Capture the cell that displays the provided text and extract its [x, y] central coordinate. 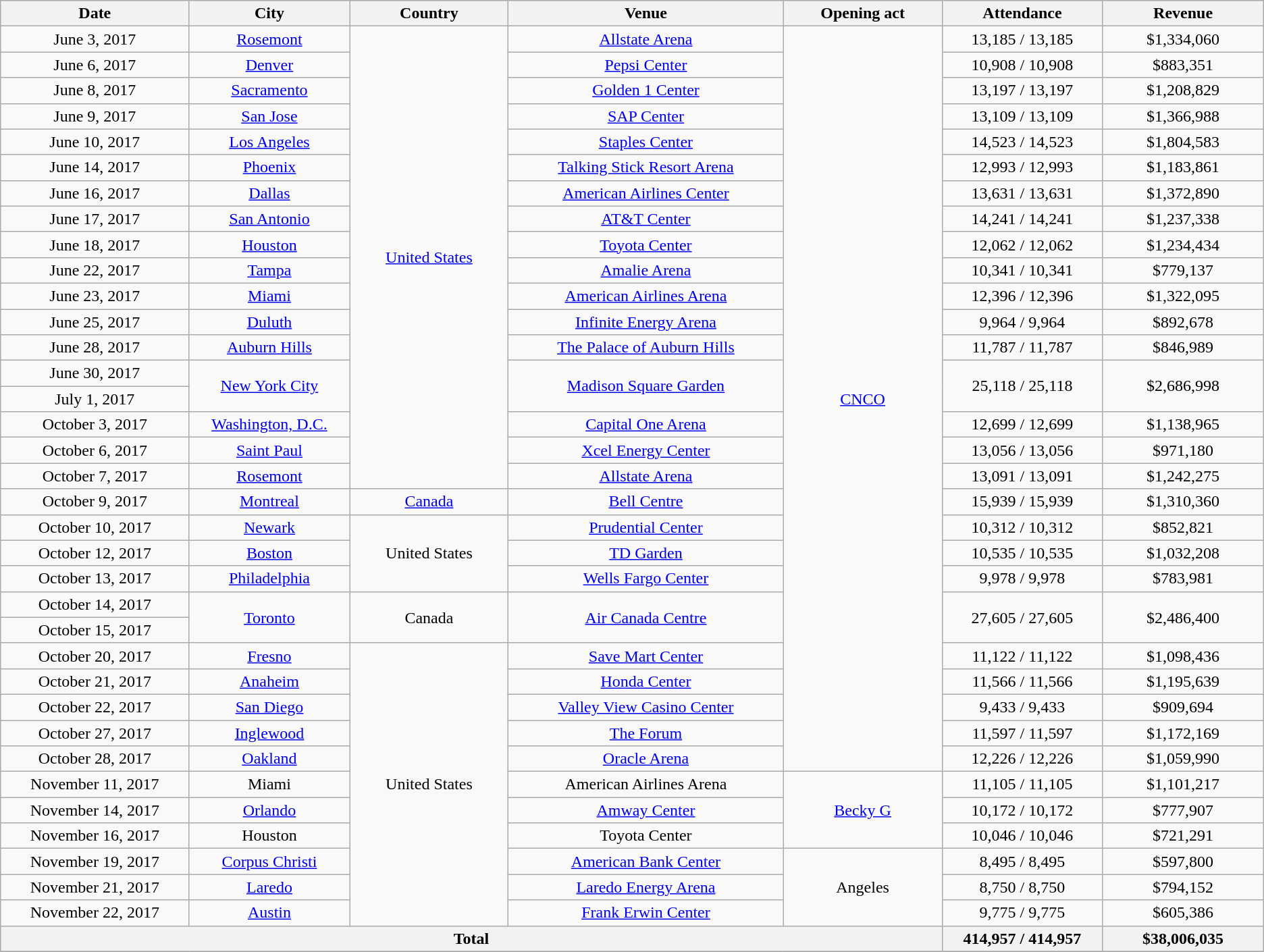
November 11, 2017 [95, 785]
Frank Erwin Center [646, 913]
Madison Square Garden [646, 386]
10,341 / 10,341 [1022, 270]
November 14, 2017 [95, 810]
October 10, 2017 [95, 527]
$1,183,861 [1183, 167]
Total [471, 938]
13,091 / 13,091 [1022, 476]
American Bank Center [646, 862]
June 14, 2017 [95, 167]
Amway Center [646, 810]
June 17, 2017 [95, 219]
$1,242,275 [1183, 476]
12,226 / 12,226 [1022, 759]
Newark [269, 527]
June 6, 2017 [95, 65]
$1,334,060 [1183, 39]
8,495 / 8,495 [1022, 862]
$1,804,583 [1183, 142]
$1,234,434 [1183, 244]
June 28, 2017 [95, 348]
Oakland [269, 759]
Dallas [269, 193]
Honda Center [646, 681]
13,056 / 13,056 [1022, 450]
Wells Fargo Center [646, 579]
14,241 / 14,241 [1022, 219]
$1,138,965 [1183, 425]
Country [429, 14]
October 12, 2017 [95, 553]
Fresno [269, 656]
June 16, 2017 [95, 193]
Air Canada Centre [646, 617]
$1,101,217 [1183, 785]
June 9, 2017 [95, 116]
The Palace of Auburn Hills [646, 348]
Tampa [269, 270]
July 1, 2017 [95, 399]
October 3, 2017 [95, 425]
Austin [269, 913]
11,597 / 11,597 [1022, 733]
10,535 / 10,535 [1022, 553]
Toronto [269, 617]
Phoenix [269, 167]
Prudential Center [646, 527]
$597,800 [1183, 862]
13,185 / 13,185 [1022, 39]
Amalie Arena [646, 270]
$971,180 [1183, 450]
$1,310,360 [1183, 502]
13,197 / 13,197 [1022, 90]
Orlando [269, 810]
$1,032,208 [1183, 553]
June 23, 2017 [95, 296]
October 7, 2017 [95, 476]
12,993 / 12,993 [1022, 167]
$2,686,998 [1183, 386]
Pepsi Center [646, 65]
Boston [269, 553]
June 30, 2017 [95, 373]
11,122 / 11,122 [1022, 656]
$2,486,400 [1183, 617]
9,978 / 9,978 [1022, 579]
Infinite Energy Arena [646, 322]
$1,195,639 [1183, 681]
June 3, 2017 [95, 39]
Corpus Christi [269, 862]
Opening act [863, 14]
$38,006,035 [1183, 938]
12,699 / 12,699 [1022, 425]
$721,291 [1183, 836]
October 15, 2017 [95, 630]
$1,098,436 [1183, 656]
Washington, D.C. [269, 425]
Bell Centre [646, 502]
October 6, 2017 [95, 450]
Talking Stick Resort Arena [646, 167]
Date [95, 14]
November 16, 2017 [95, 836]
October 9, 2017 [95, 502]
$605,386 [1183, 913]
8,750 / 8,750 [1022, 887]
June 8, 2017 [95, 90]
City [269, 14]
June 25, 2017 [95, 322]
9,775 / 9,775 [1022, 913]
12,396 / 12,396 [1022, 296]
25,118 / 25,118 [1022, 386]
9,964 / 9,964 [1022, 322]
Staples Center [646, 142]
13,109 / 13,109 [1022, 116]
Philadelphia [269, 579]
Golden 1 Center [646, 90]
11,787 / 11,787 [1022, 348]
June 18, 2017 [95, 244]
November 19, 2017 [95, 862]
14,523 / 14,523 [1022, 142]
$1,059,990 [1183, 759]
October 21, 2017 [95, 681]
414,957 / 414,957 [1022, 938]
$777,907 [1183, 810]
9,433 / 9,433 [1022, 707]
$909,694 [1183, 707]
10,312 / 10,312 [1022, 527]
$883,351 [1183, 65]
The Forum [646, 733]
CNCO [863, 399]
Xcel Energy Center [646, 450]
Venue [646, 14]
SAP Center [646, 116]
Anaheim [269, 681]
Laredo [269, 887]
AT&T Center [646, 219]
$846,989 [1183, 348]
October 27, 2017 [95, 733]
$1,372,890 [1183, 193]
Laredo Energy Arena [646, 887]
November 21, 2017 [95, 887]
Sacramento [269, 90]
10,046 / 10,046 [1022, 836]
Inglewood [269, 733]
$1,322,095 [1183, 296]
TD Garden [646, 553]
$1,366,988 [1183, 116]
10,908 / 10,908 [1022, 65]
10,172 / 10,172 [1022, 810]
November 22, 2017 [95, 913]
15,939 / 15,939 [1022, 502]
Revenue [1183, 14]
October 22, 2017 [95, 707]
Angeles [863, 887]
San Antonio [269, 219]
New York City [269, 386]
$1,208,829 [1183, 90]
Capital One Arena [646, 425]
27,605 / 27,605 [1022, 617]
June 22, 2017 [95, 270]
October 13, 2017 [95, 579]
Auburn Hills [269, 348]
Becky G [863, 810]
October 20, 2017 [95, 656]
Denver [269, 65]
$779,137 [1183, 270]
Oracle Arena [646, 759]
11,105 / 11,105 [1022, 785]
$794,152 [1183, 887]
$852,821 [1183, 527]
San Diego [269, 707]
October 14, 2017 [95, 604]
11,566 / 11,566 [1022, 681]
Saint Paul [269, 450]
October 28, 2017 [95, 759]
$892,678 [1183, 322]
American Airlines Center [646, 193]
$1,237,338 [1183, 219]
Valley View Casino Center [646, 707]
Duluth [269, 322]
13,631 / 13,631 [1022, 193]
Save Mart Center [646, 656]
Attendance [1022, 14]
Los Angeles [269, 142]
San Jose [269, 116]
$1,172,169 [1183, 733]
$783,981 [1183, 579]
12,062 / 12,062 [1022, 244]
Montreal [269, 502]
June 10, 2017 [95, 142]
